Pinpoint the cell where the given text exists, returning its [x, y] midpoint coordinate. 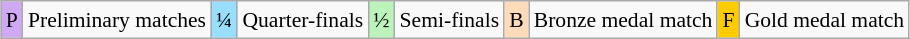
¼ [224, 20]
P [12, 20]
Quarter-finals [302, 20]
F [728, 20]
Gold medal match [825, 20]
B [516, 20]
½ [381, 20]
Preliminary matches [117, 20]
Semi-finals [450, 20]
Bronze medal match [624, 20]
